Output the (X, Y) coordinate of the center of the cell containing the given text.  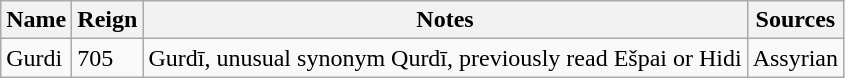
Sources (795, 20)
Notes (445, 20)
Gurdi (36, 58)
Gurdī, unusual synonym Qurdī, previously read Ešpai or Hidi (445, 58)
Assyrian (795, 58)
Name (36, 20)
705 (108, 58)
Reign (108, 20)
